Scan for the cell matching the given text and deliver its (X, Y) coordinate at center. 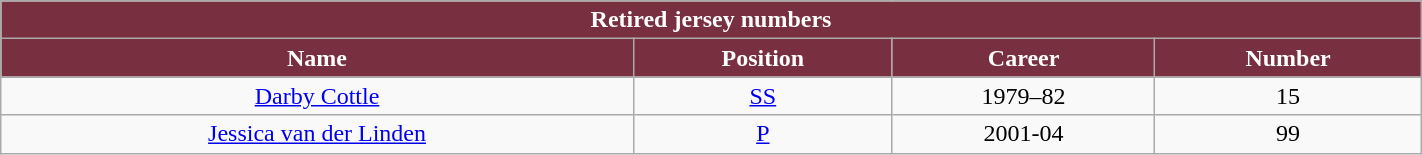
15 (1288, 96)
Position (762, 58)
2001-04 (1024, 134)
Number (1288, 58)
Jessica van der Linden (318, 134)
1979–82 (1024, 96)
P (762, 134)
Retired jersey numbers (711, 20)
SS (762, 96)
Name (318, 58)
Career (1024, 58)
Darby Cottle (318, 96)
99 (1288, 134)
